Return the [x, y] coordinate for the center point of the cell that contains the specified text.  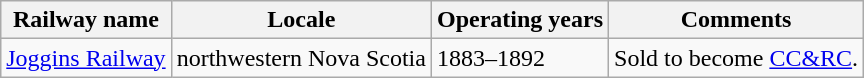
Sold to become CC&RC. [736, 58]
Joggins Railway [86, 58]
northwestern Nova Scotia [301, 58]
1883–1892 [520, 58]
Comments [736, 20]
Locale [301, 20]
Railway name [86, 20]
Operating years [520, 20]
